From the cell containing the given text, extract its center point as [x, y] coordinate. 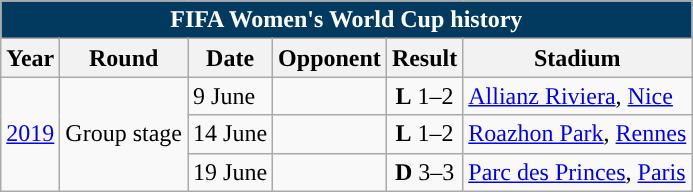
Year [30, 58]
Group stage [124, 134]
19 June [230, 172]
14 June [230, 134]
Result [424, 58]
Stadium [578, 58]
FIFA Women's World Cup history [346, 20]
Parc des Princes, Paris [578, 172]
Roazhon Park, Rennes [578, 134]
2019 [30, 134]
D 3–3 [424, 172]
Opponent [330, 58]
Date [230, 58]
Round [124, 58]
9 June [230, 96]
Allianz Riviera, Nice [578, 96]
